Identify which cell holds the provided text, then report its (x, y) central coordinate. 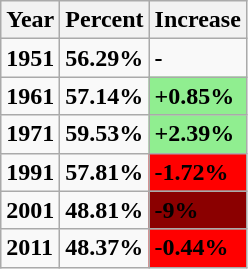
2001 (30, 210)
-9% (198, 210)
59.53% (104, 134)
- (198, 58)
57.14% (104, 96)
48.37% (104, 248)
+0.85% (198, 96)
+2.39% (198, 134)
1991 (30, 172)
56.29% (104, 58)
Increase (198, 20)
Year (30, 20)
1951 (30, 58)
48.81% (104, 210)
-0.44% (198, 248)
1971 (30, 134)
2011 (30, 248)
Percent (104, 20)
1961 (30, 96)
-1.72% (198, 172)
57.81% (104, 172)
